Identify which cell holds the provided text, then report its (X, Y) central coordinate. 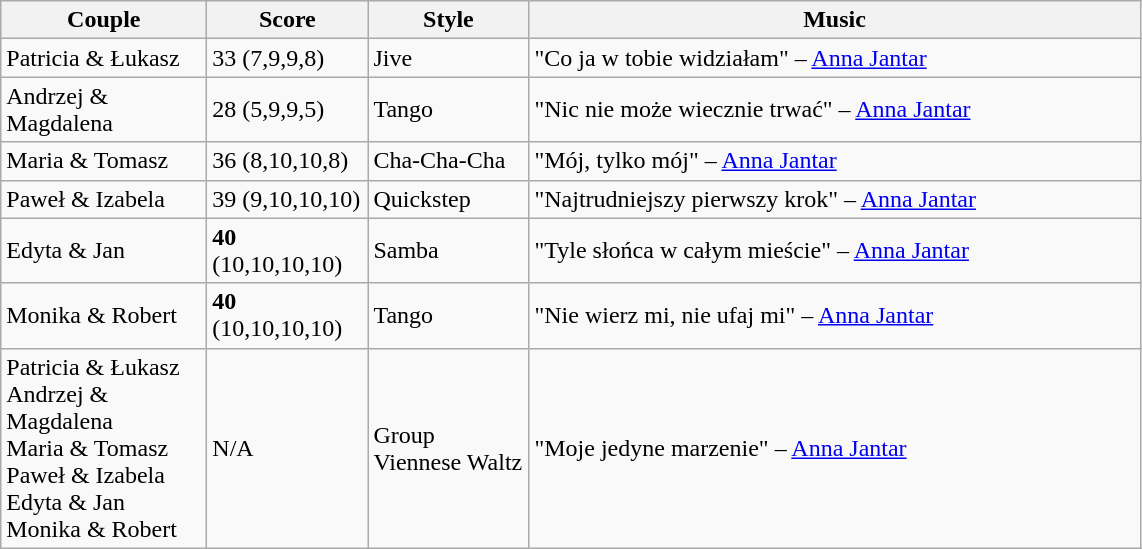
33 (7,9,9,8) (288, 58)
Quickstep (448, 199)
Andrzej & Magdalena (104, 110)
"Nie wierz mi, nie ufaj mi" – Anna Jantar (834, 316)
Music (834, 20)
Couple (104, 20)
"Mój, tylko mój" – Anna Jantar (834, 161)
Edyta & Jan (104, 250)
Score (288, 20)
Samba (448, 250)
"Najtrudniejszy pierwszy krok" – Anna Jantar (834, 199)
Group Viennese Waltz (448, 448)
"Co ja w tobie widziałam" – Anna Jantar (834, 58)
Cha-Cha-Cha (448, 161)
"Tyle słońca w całym mieście" – Anna Jantar (834, 250)
Monika & Robert (104, 316)
Style (448, 20)
39 (9,10,10,10) (288, 199)
"Moje jedyne marzenie" – Anna Jantar (834, 448)
28 (5,9,9,5) (288, 110)
Patricia & ŁukaszAndrzej & MagdalenaMaria & TomaszPaweł & IzabelaEdyta & JanMonika & Robert (104, 448)
"Nic nie może wiecznie trwać" – Anna Jantar (834, 110)
36 (8,10,10,8) (288, 161)
Patricia & Łukasz (104, 58)
N/A (288, 448)
Maria & Tomasz (104, 161)
Paweł & Izabela (104, 199)
Jive (448, 58)
